Determine the [x, y] coordinate at the center of the cell enclosing the given text.  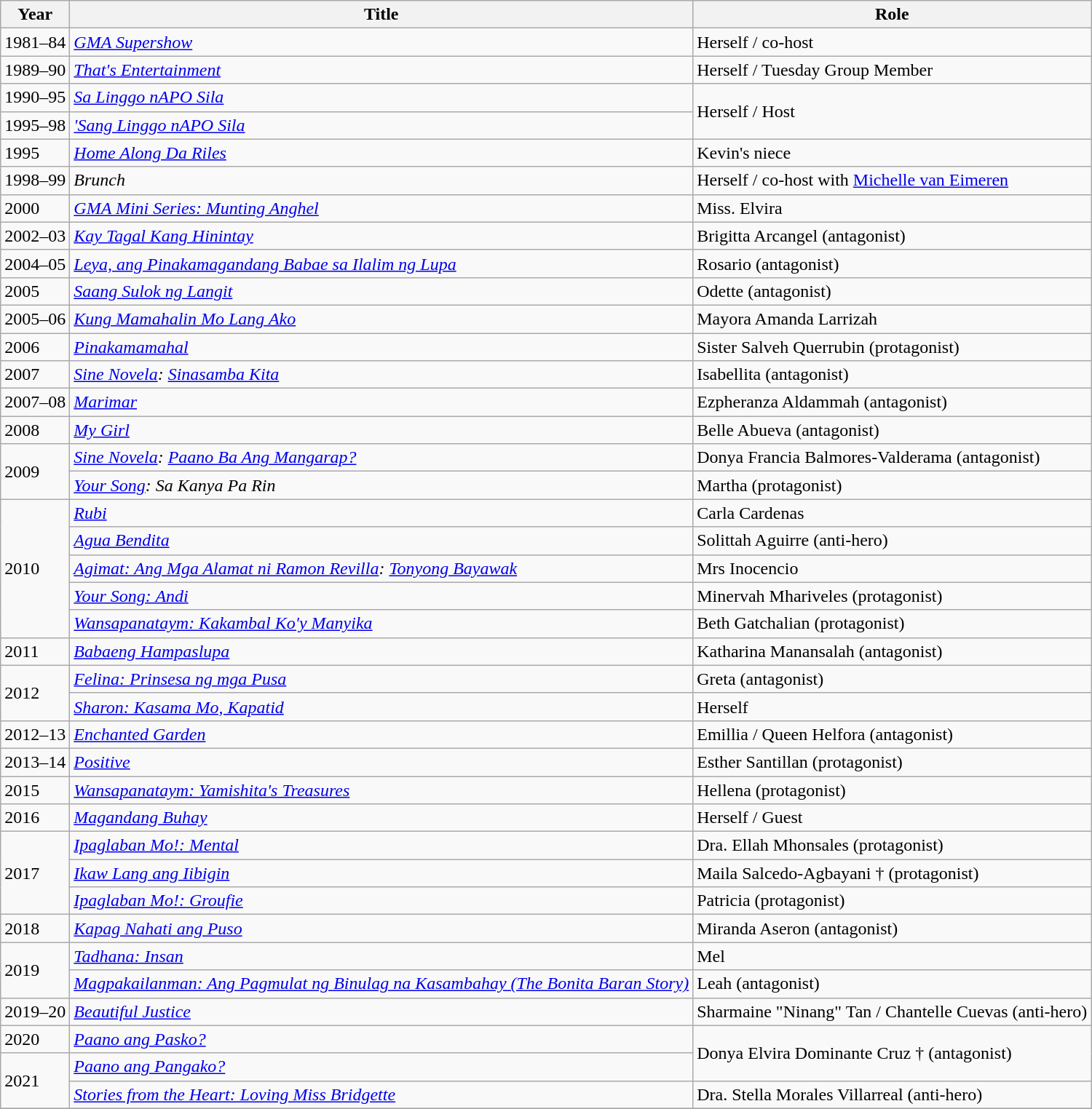
2006 [35, 347]
Agua Bendita [381, 541]
GMA Supershow [381, 42]
Sharmaine "Ninang" Tan / Chantelle Cuevas (anti-hero) [893, 1011]
Home Along Da Riles [381, 153]
2017 [35, 873]
Beth Gatchalian (protagonist) [893, 624]
Leah (antagonist) [893, 984]
Sine Novela: Sinasamba Kita [381, 375]
My Girl [381, 430]
Stories from the Heart: Loving Miss Bridgette [381, 1094]
Positive [381, 762]
Isabellita (antagonist) [893, 375]
Leya, ang Pinakamagandang Babae sa Ilalim ng Lupa [381, 263]
Babaeng Hampaslupa [381, 651]
Sine Novela: Paano Ba Ang Mangarap? [381, 458]
2005–06 [35, 319]
Carla Cardenas [893, 513]
Title [381, 15]
Minervah Mhariveles (protagonist) [893, 596]
Greta (antagonist) [893, 679]
Herself / co-host [893, 42]
'Sang Linggo nAPO Sila [381, 125]
Kapag Nahati ang Puso [381, 929]
2002–03 [35, 236]
Your Song: Sa Kanya Pa Rin [381, 485]
Ezpheranza Aldammah (antagonist) [893, 402]
2004–05 [35, 263]
Katharina Manansalah (antagonist) [893, 651]
1995–98 [35, 125]
2019–20 [35, 1011]
Sa Linggo nAPO Sila [381, 98]
Brunch [381, 180]
2011 [35, 651]
1990–95 [35, 98]
Herself [893, 707]
Enchanted Garden [381, 734]
2007 [35, 375]
Mel [893, 956]
Saang Sulok ng Langit [381, 291]
Martha (protagonist) [893, 485]
Paano ang Pasko? [381, 1039]
1989–90 [35, 70]
Donya Francia Balmores-Valderama (antagonist) [893, 458]
GMA Mini Series: Munting Anghel [381, 208]
Miss. Elvira [893, 208]
2021 [35, 1081]
Your Song: Andi [381, 596]
Dra. Ellah Mhonsales (protagonist) [893, 846]
Herself / Guest [893, 818]
Kung Mamahalin Mo Lang Ako [381, 319]
Sharon: Kasama Mo, Kapatid [381, 707]
2005 [35, 291]
Herself / Tuesday Group Member [893, 70]
Miranda Aseron (antagonist) [893, 929]
2008 [35, 430]
Ipaglaban Mo!: Groufie [381, 901]
2000 [35, 208]
1981–84 [35, 42]
Mrs Inocencio [893, 568]
2015 [35, 790]
Rosario (antagonist) [893, 263]
Wansapanataym: Kakambal Ko'y Manyika [381, 624]
Maila Salcedo-Agbayani † (protagonist) [893, 873]
Ikaw Lang ang Iibigin [381, 873]
Agimat: Ang Mga Alamat ni Ramon Revilla: Tonyong Bayawak [381, 568]
2013–14 [35, 762]
2007–08 [35, 402]
Paano ang Pangako? [381, 1067]
2020 [35, 1039]
Odette (antagonist) [893, 291]
Tadhana: Insan [381, 956]
Brigitta Arcangel (antagonist) [893, 236]
Emillia / Queen Helfora (antagonist) [893, 734]
Belle Abueva (antagonist) [893, 430]
2012 [35, 693]
Ipaglaban Mo!: Mental [381, 846]
Esther Santillan (protagonist) [893, 762]
That's Entertainment [381, 70]
Year [35, 15]
Pinakamamahal [381, 347]
Rubi [381, 513]
Patricia (protagonist) [893, 901]
Donya Elvira Dominante Cruz † (antagonist) [893, 1053]
Role [893, 15]
Felina: Prinsesa ng mga Pusa [381, 679]
Dra. Stella Morales Villarreal (anti-hero) [893, 1094]
Mayora Amanda Larrizah [893, 319]
2018 [35, 929]
Kay Tagal Kang Hinintay [381, 236]
Herself / co-host with Michelle van Eimeren [893, 180]
2010 [35, 568]
1995 [35, 153]
Sister Salveh Querrubin (protagonist) [893, 347]
Marimar [381, 402]
Beautiful Justice [381, 1011]
Solittah Aguirre (anti-hero) [893, 541]
Hellena (protagonist) [893, 790]
Kevin's niece [893, 153]
2019 [35, 970]
1998–99 [35, 180]
Magandang Buhay [381, 818]
2016 [35, 818]
Wansapanataym: Yamishita's Treasures [381, 790]
Magpakailanman: Ang Pagmulat ng Binulag na Kasambahay (The Bonita Baran Story) [381, 984]
2009 [35, 472]
Herself / Host [893, 111]
2012–13 [35, 734]
